Extract the [x, y] coordinate from the center of the cell holding the provided text.  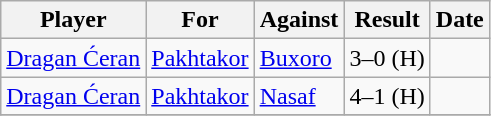
Result [387, 20]
Player [74, 20]
Date [460, 20]
Nasaf [299, 96]
Buxoro [299, 58]
4–1 (H) [387, 96]
3–0 (H) [387, 58]
Against [299, 20]
For [200, 20]
